Output the [x, y] coordinate of the center of the cell containing the given text.  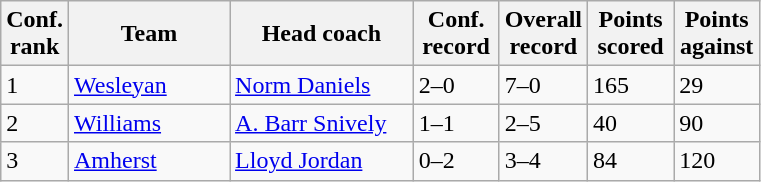
1 [35, 85]
Williams [148, 123]
Overall record [543, 34]
90 [717, 123]
Conf. record [456, 34]
2–0 [456, 85]
165 [631, 85]
Team [148, 34]
Amherst [148, 161]
Wesleyan [148, 85]
7–0 [543, 85]
2 [35, 123]
29 [717, 85]
Conf. rank [35, 34]
0–2 [456, 161]
84 [631, 161]
1–1 [456, 123]
40 [631, 123]
Points against [717, 34]
Points scored [631, 34]
Head coach [322, 34]
3 [35, 161]
Lloyd Jordan [322, 161]
120 [717, 161]
3–4 [543, 161]
2–5 [543, 123]
A. Barr Snively [322, 123]
Norm Daniels [322, 85]
